Detect which cell encompasses the target text, then output its [x, y] center coordinate. 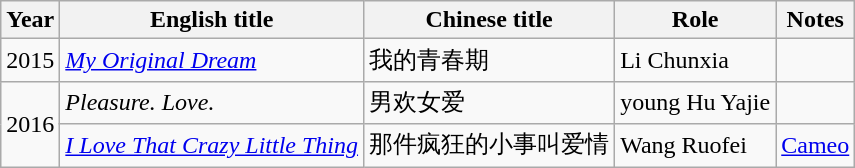
Cameo [816, 146]
Role [696, 20]
2016 [30, 124]
young Hu Yajie [696, 102]
I Love That Crazy Little Thing [212, 146]
Pleasure. Love. [212, 102]
Notes [816, 20]
My Original Dream [212, 60]
English title [212, 20]
Year [30, 20]
我的青春期 [490, 60]
2015 [30, 60]
那件疯狂的小事叫爱情 [490, 146]
Li Chunxia [696, 60]
男欢女爱 [490, 102]
Wang Ruofei [696, 146]
Chinese title [490, 20]
